Capture the cell that displays the provided text and extract its [x, y] central coordinate. 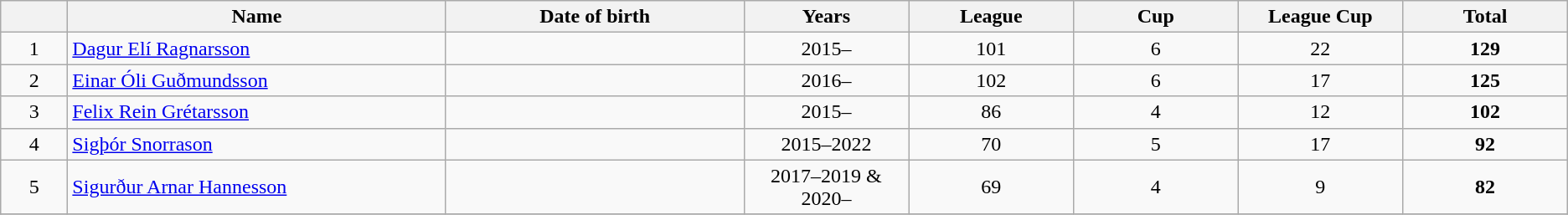
86 [992, 112]
Cup [1156, 17]
3 [34, 112]
101 [992, 49]
12 [1320, 112]
92 [1485, 144]
82 [1485, 187]
2015–2022 [826, 144]
Sigurður Arnar Hannesson [256, 187]
125 [1485, 80]
Date of birth [595, 17]
22 [1320, 49]
69 [992, 187]
League Cup [1320, 17]
Einar Óli Guðmundsson [256, 80]
70 [992, 144]
2 [34, 80]
League [992, 17]
Dagur Elí Ragnarsson [256, 49]
2017–2019 & 2020– [826, 187]
Years [826, 17]
9 [1320, 187]
Name [256, 17]
Sigþór Snorrason [256, 144]
129 [1485, 49]
2016– [826, 80]
1 [34, 49]
Felix Rein Grétarsson [256, 112]
Total [1485, 17]
